Output the [X, Y] coordinate of the center of the cell containing the given text.  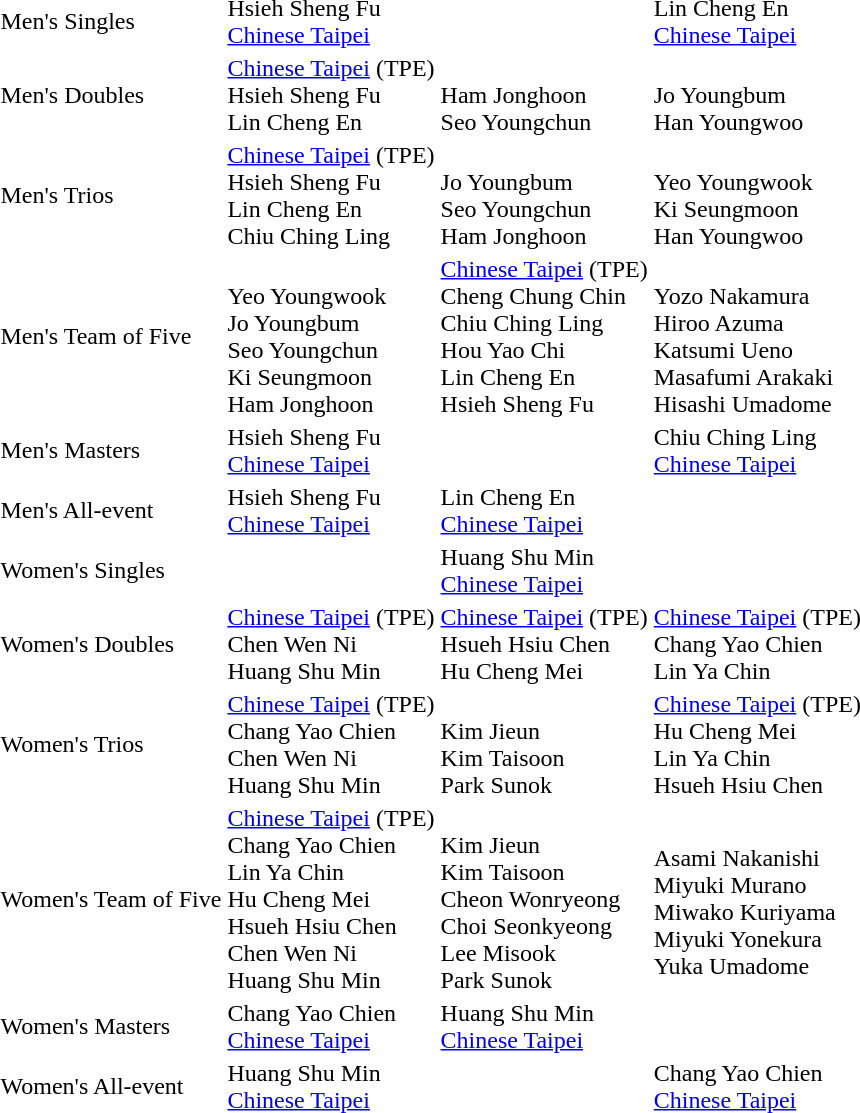
Chinese Taipei (TPE)Cheng Chung ChinChiu Ching LingHou Yao ChiLin Cheng EnHsieh Sheng Fu [544, 336]
Chang Yao Chien Chinese Taipei [331, 1026]
Kim JieunKim TaisoonCheon WonryeongChoi SeonkyeongLee MisookPark Sunok [544, 899]
Kim JieunKim TaisoonPark Sunok [544, 744]
Ham JonghoonSeo Youngchun [544, 95]
Chinese Taipei (TPE)Chen Wen NiHuang Shu Min [331, 644]
Jo YoungbumSeo YoungchunHam Jonghoon [544, 196]
Chinese Taipei (TPE)Chang Yao ChienChen Wen NiHuang Shu Min [331, 744]
Yeo YoungwookJo YoungbumSeo YoungchunKi SeungmoonHam Jonghoon [331, 336]
Chinese Taipei (TPE)Chang Yao ChienLin Ya ChinHu Cheng MeiHsueh Hsiu ChenChen Wen NiHuang Shu Min [331, 899]
Lin Cheng En Chinese Taipei [544, 510]
Chinese Taipei (TPE)Hsieh Sheng FuLin Cheng EnChiu Ching Ling [331, 196]
Chinese Taipei (TPE)Hsieh Sheng FuLin Cheng En [331, 95]
Chinese Taipei (TPE)Hsueh Hsiu ChenHu Cheng Mei [544, 644]
